Scan for the cell matching the given text and deliver its [x, y] coordinate at center. 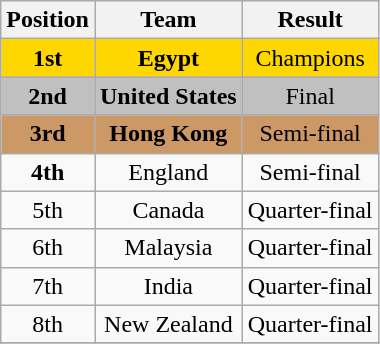
India [168, 286]
England [168, 172]
8th [48, 324]
Final [310, 96]
4th [48, 172]
Champions [310, 58]
New Zealand [168, 324]
Canada [168, 210]
Result [310, 20]
2nd [48, 96]
Team [168, 20]
Position [48, 20]
1st [48, 58]
Hong Kong [168, 134]
7th [48, 286]
Egypt [168, 58]
6th [48, 248]
Malaysia [168, 248]
United States [168, 96]
3rd [48, 134]
5th [48, 210]
